Find where the given text appears and provide that cell's center as [x, y] coordinate. 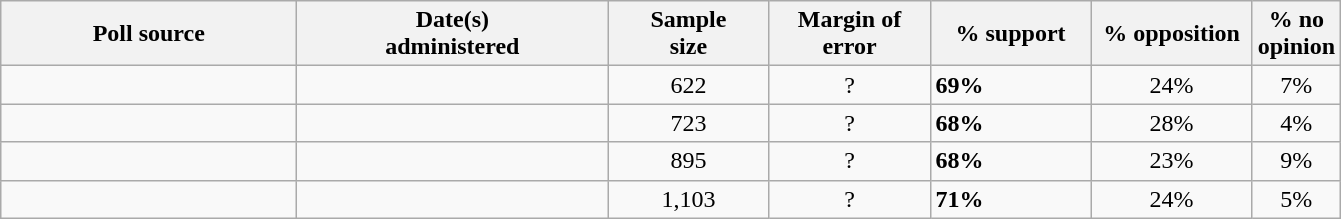
% opposition [1172, 34]
23% [1172, 161]
622 [688, 85]
4% [1296, 123]
% support [1010, 34]
7% [1296, 85]
69% [1010, 85]
28% [1172, 123]
Poll source [149, 34]
5% [1296, 199]
895 [688, 161]
Margin oferror [850, 34]
Date(s)administered [452, 34]
71% [1010, 199]
% no opinion [1296, 34]
1,103 [688, 199]
723 [688, 123]
9% [1296, 161]
Samplesize [688, 34]
